Determine the (X, Y) coordinate at the center of the cell enclosing the given text.  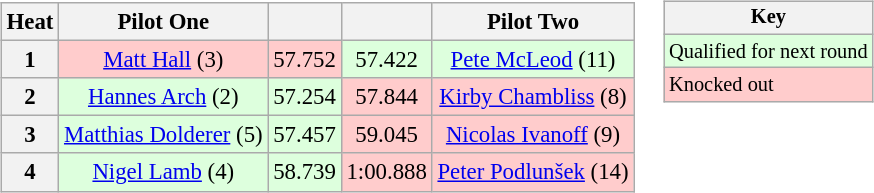
1 (30, 60)
Pilot Two (533, 22)
Peter Podlunšek (14) (533, 172)
1:00.888 (386, 172)
57.457 (304, 135)
Knocked out (768, 85)
57.254 (304, 97)
4 (30, 172)
Pete McLeod (11) (533, 60)
Kirby Chambliss (8) (533, 97)
Qualified for next round (768, 51)
57.422 (386, 60)
Nicolas Ivanoff (9) (533, 135)
Matt Hall (3) (164, 60)
Key (768, 18)
3 (30, 135)
Hannes Arch (2) (164, 97)
Matthias Dolderer (5) (164, 135)
Pilot One (164, 22)
58.739 (304, 172)
Heat (30, 22)
57.844 (386, 97)
57.752 (304, 60)
Nigel Lamb (4) (164, 172)
59.045 (386, 135)
2 (30, 97)
